Search for the cell housing the specified text and yield its (X, Y) center coordinate. 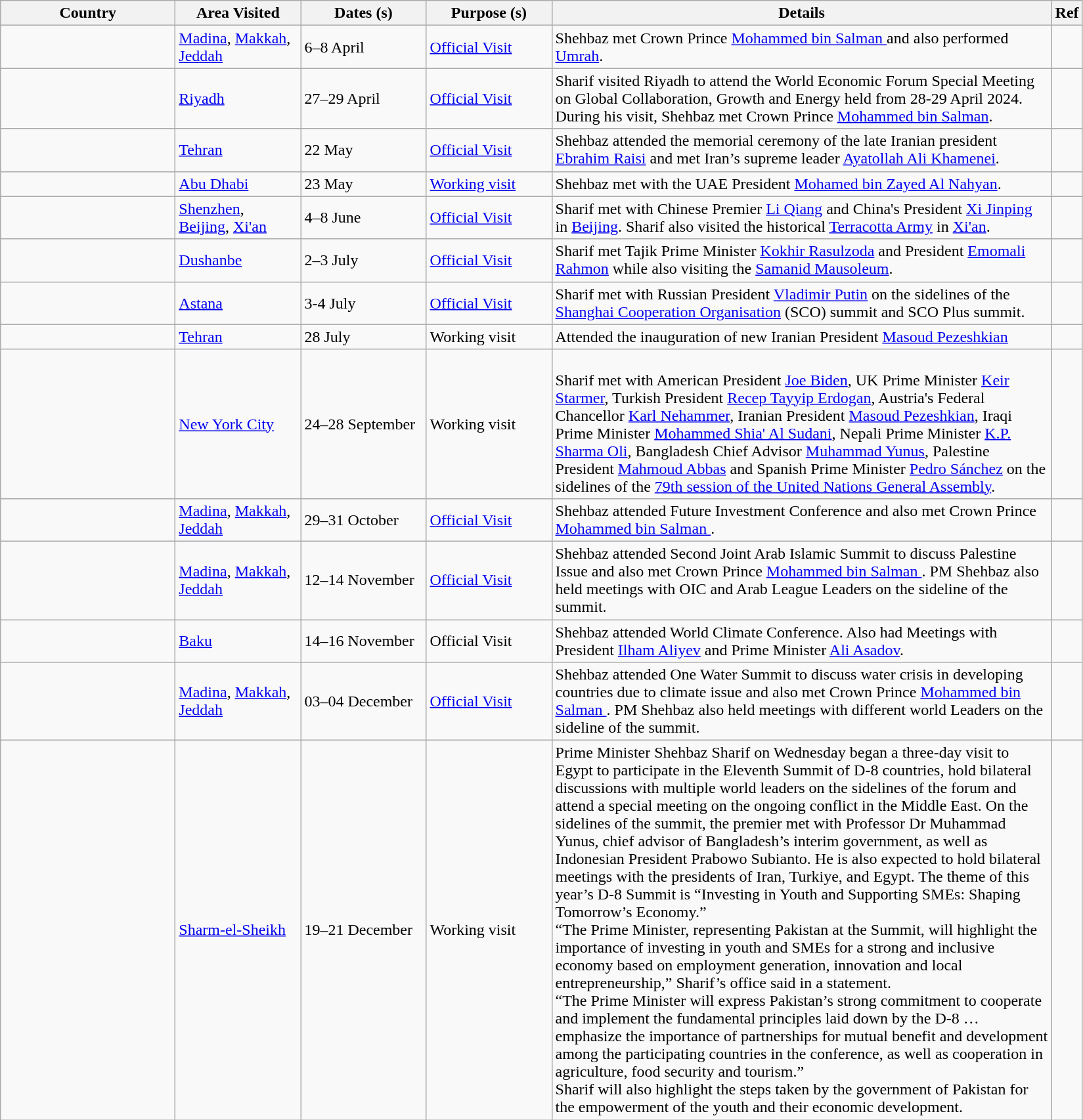
Shehbaz met with the UAE President Mohamed bin Zayed Al Nahyan. (801, 184)
03–04 December (364, 701)
Dushanbe (238, 260)
19–21 December (364, 930)
Shehbaz attended Future Investment Conference and also met Crown Prince Mohammed bin Salman . (801, 520)
3-4 July (364, 303)
Attended the inauguration of new Iranian President Masoud Pezeshkian (801, 337)
Shehbaz attended World Climate Conference. Also had Meetings with President Ilham Aliyev and Prime Minister Ali Asadov. (801, 641)
Sharif met with Russian President Vladimir Putin on the sidelines of the Shanghai Cooperation Organisation (SCO) summit and SCO Plus summit. (801, 303)
Shenzhen, Beijing, Xi'an (238, 218)
Ref (1067, 13)
12–14 November (364, 580)
Astana (238, 303)
Sharif met with Chinese Premier Li Qiang and China's President Xi Jinping in Beijing. Sharif also visited the historical Terracotta Army in Xi'an. (801, 218)
Purpose (s) (489, 13)
Riyadh (238, 98)
27–29 April (364, 98)
24–28 September (364, 424)
14–16 November (364, 641)
4–8 June (364, 218)
Shehbaz attended the memorial ceremony of the late Iranian president Ebrahim Raisi and met Iran’s supreme leader Ayatollah Ali Khamenei. (801, 150)
Country (88, 13)
Baku (238, 641)
Sharm-el-Sheikh (238, 930)
29–31 October (364, 520)
New York City (238, 424)
Sharif met Tajik Prime Minister Kokhir Rasulzoda and President Emomali Rahmon while also visiting the Samanid Mausoleum. (801, 260)
6–8 April (364, 47)
Dates (s) (364, 13)
22 May (364, 150)
2–3 July (364, 260)
Abu Dhabi (238, 184)
28 July (364, 337)
23 May (364, 184)
Shehbaz met Crown Prince Mohammed bin Salman and also performed Umrah. (801, 47)
Details (801, 13)
Area Visited (238, 13)
